Provide the [x, y] coordinate of the cell's center where the given text is located.  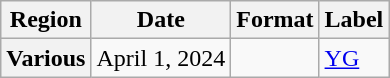
Format [275, 20]
Date [161, 20]
April 1, 2024 [161, 58]
Label [354, 20]
YG [354, 58]
Various [46, 58]
Region [46, 20]
